Identify which cell holds the provided text, then report its [x, y] central coordinate. 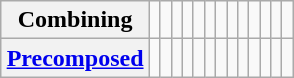
Combining [75, 20]
Precomposed [75, 58]
